Locate the cell with the specified text and output its (X, Y) center coordinate. 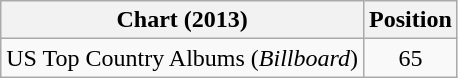
Chart (2013) (182, 20)
US Top Country Albums (Billboard) (182, 58)
Position (411, 20)
65 (411, 58)
